Determine the [x, y] coordinate at the center of the cell enclosing the given text.  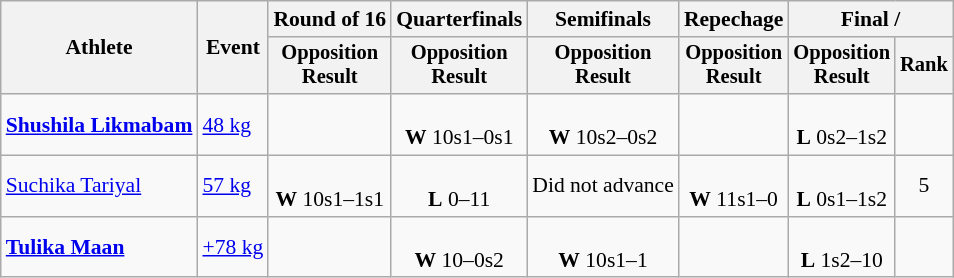
W 10s1–1 [603, 248]
W 10–0s2 [459, 248]
W 10s2–0s2 [603, 124]
Semifinals [603, 19]
Suchika Tariyal [100, 186]
W 10s1–0s1 [459, 124]
Did not advance [603, 186]
Tulika Maan [100, 248]
Athlete [100, 48]
+78 kg [232, 248]
Shushila Likmabam [100, 124]
5 [924, 186]
L 0s2–1s2 [842, 124]
48 kg [232, 124]
Rank [924, 66]
Final / [870, 19]
57 kg [232, 186]
W 11s1–0 [734, 186]
Quarterfinals [459, 19]
Round of 16 [330, 19]
L 1s2–10 [842, 248]
L 0s1–1s2 [842, 186]
Event [232, 48]
L 0–11 [459, 186]
W 10s1–1s1 [330, 186]
Repechage [734, 19]
